Scan for the cell matching the given text and deliver its (X, Y) coordinate at center. 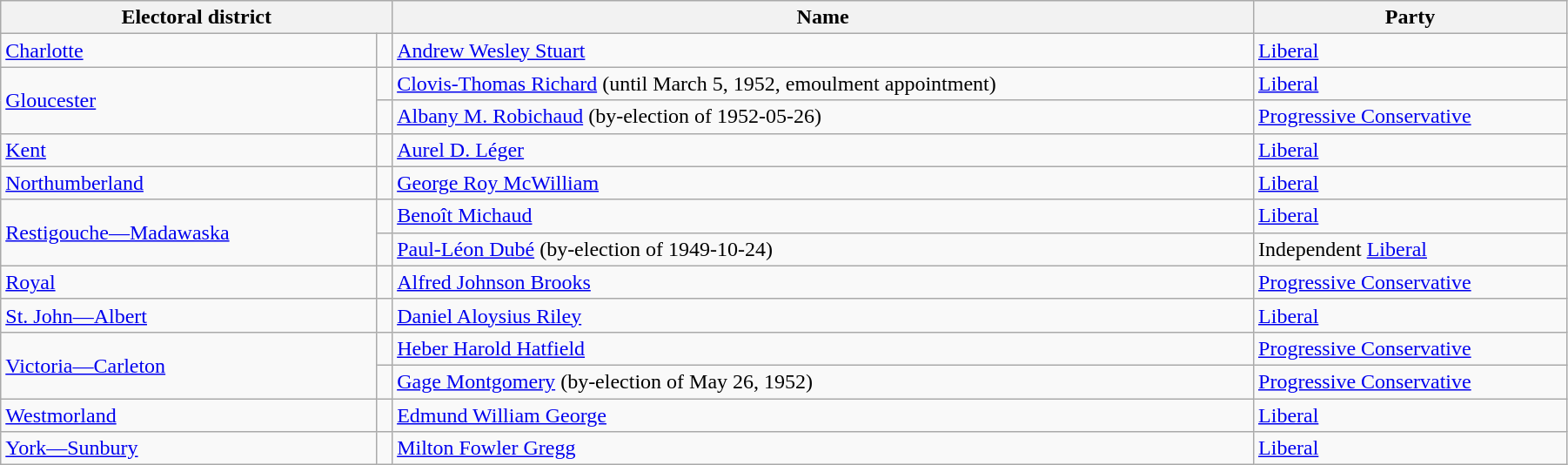
Name (823, 17)
Restigouche—Madawaska (189, 232)
St. John—Albert (189, 315)
Gage Montgomery (by-election of May 26, 1952) (823, 381)
Daniel Aloysius Riley (823, 315)
Paul-Léon Dubé (by-election of 1949-10-24) (823, 249)
Andrew Wesley Stuart (823, 51)
Northumberland (189, 183)
Independent Liberal (1411, 249)
Alfred Johnson Brooks (823, 282)
Electoral district (197, 17)
Victoria—Carleton (189, 365)
Albany M. Robichaud (by-election of 1952-05-26) (823, 117)
York—Sunbury (189, 448)
Heber Harold Hatfield (823, 348)
Aurel D. Léger (823, 150)
Clovis-Thomas Richard (until March 5, 1952, emoulment appointment) (823, 84)
Benoît Michaud (823, 216)
George Roy McWilliam (823, 183)
Gloucester (189, 100)
Party (1411, 17)
Kent (189, 150)
Charlotte (189, 51)
Royal (189, 282)
Milton Fowler Gregg (823, 448)
Westmorland (189, 415)
Edmund William George (823, 415)
